Output the [x, y] coordinate of the center of the cell containing the given text.  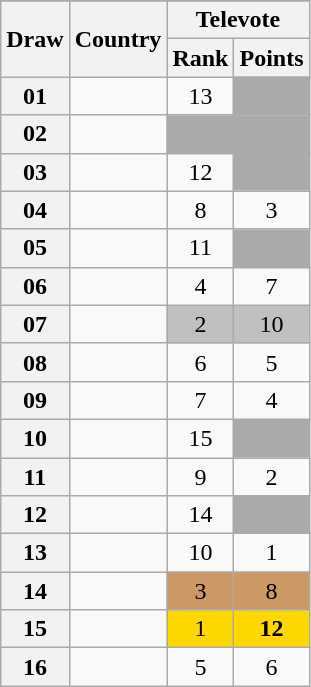
Country [118, 39]
04 [35, 210]
Televote [238, 20]
08 [35, 362]
16 [35, 667]
09 [35, 400]
07 [35, 324]
9 [200, 477]
Points [272, 58]
Rank [200, 58]
05 [35, 248]
02 [35, 134]
06 [35, 286]
03 [35, 172]
Draw [35, 39]
01 [35, 96]
